Pinpoint the cell where the given text exists, returning its (x, y) midpoint coordinate. 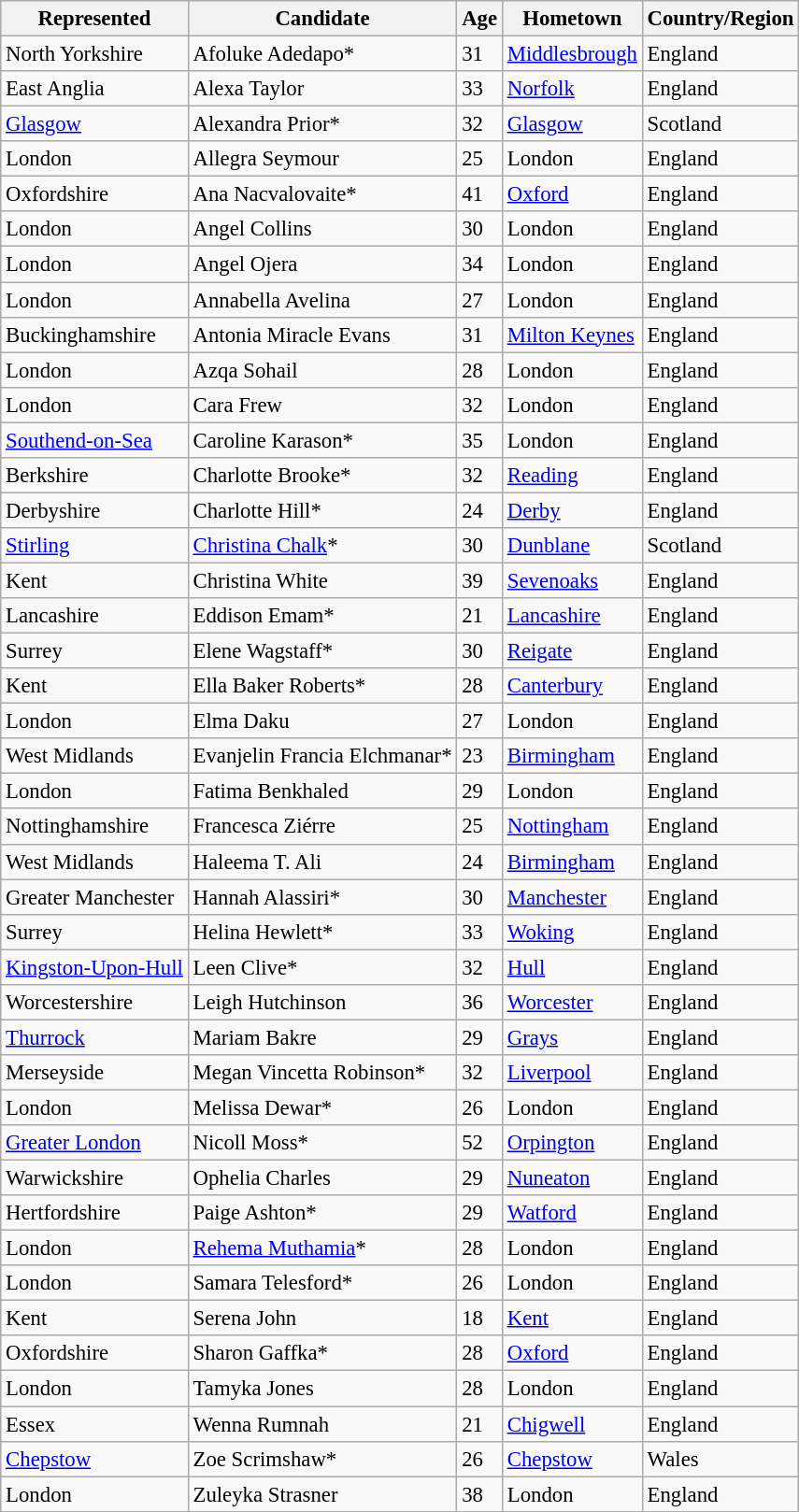
Reigate (572, 651)
Stirling (94, 546)
Christina Chalk* (322, 546)
Merseyside (94, 1073)
Warwickshire (94, 1178)
Hertfordshire (94, 1213)
Rehema Muthamia* (322, 1248)
Angel Collins (322, 229)
Paige Ashton* (322, 1213)
36 (480, 1003)
Middlesbrough (572, 54)
Watford (572, 1213)
North Yorkshire (94, 54)
Charlotte Hill* (322, 510)
Leen Clive* (322, 967)
Helina Hewlett* (322, 932)
Allegra Seymour (322, 159)
Serena John (322, 1319)
Sevenoaks (572, 580)
Zuleyka Strasner (322, 1494)
Nuneaton (572, 1178)
Annabella Avelina (322, 300)
Derbyshire (94, 510)
Megan Vincetta Robinson* (322, 1073)
Alexa Taylor (322, 89)
Eddison Emam* (322, 616)
Southend-on-Sea (94, 440)
East Anglia (94, 89)
Hannah Alassiri* (322, 897)
Nottinghamshire (94, 827)
Sharon Gaffka* (322, 1354)
Greater Manchester (94, 897)
Candidate (322, 19)
Derby (572, 510)
Grays (572, 1037)
Evanjelin Francia Elchmanar* (322, 756)
Country/Region (721, 19)
Dunblane (572, 546)
Berkshire (94, 476)
Alexandra Prior* (322, 124)
34 (480, 264)
Melissa Dewar* (322, 1107)
Zoe Scrimshaw* (322, 1459)
Angel Ojera (322, 264)
Greater London (94, 1143)
Worcestershire (94, 1003)
Charlotte Brooke* (322, 476)
39 (480, 580)
Nicoll Moss* (322, 1143)
Samara Telesford* (322, 1283)
Ana Nacvalovaite* (322, 194)
Cara Frew (322, 405)
Ophelia Charles (322, 1178)
Kingston-Upon-Hull (94, 967)
52 (480, 1143)
Elma Daku (322, 721)
Wenna Rumnah (322, 1424)
23 (480, 756)
Essex (94, 1424)
Age (480, 19)
Antonia Miracle Evans (322, 335)
Nottingham (572, 827)
Tamyka Jones (322, 1389)
Hometown (572, 19)
Buckinghamshire (94, 335)
Azqa Sohail (322, 370)
Haleema T. Ali (322, 862)
Hull (572, 967)
Elene Wagstaff* (322, 651)
Thurrock (94, 1037)
Canterbury (572, 686)
Milton Keynes (572, 335)
Leigh Hutchinson (322, 1003)
Represented (94, 19)
Woking (572, 932)
18 (480, 1319)
Worcester (572, 1003)
Ella Baker Roberts* (322, 686)
Wales (721, 1459)
35 (480, 440)
Chigwell (572, 1424)
Fatima Benkhaled (322, 792)
38 (480, 1494)
Manchester (572, 897)
Liverpool (572, 1073)
Norfolk (572, 89)
41 (480, 194)
Francesca Ziérre (322, 827)
Mariam Bakre (322, 1037)
Caroline Karason* (322, 440)
Reading (572, 476)
Orpington (572, 1143)
Christina White (322, 580)
Afoluke Adedapo* (322, 54)
